Find where the given text appears and provide that cell's center as [X, Y] coordinate. 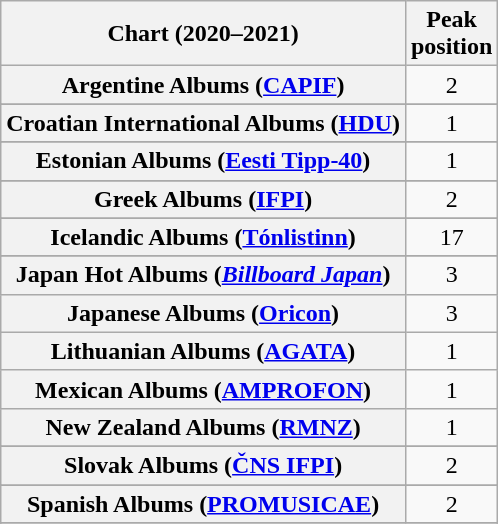
Estonian Albums (Eesti Tipp-40) [204, 161]
Greek Albums (IFPI) [204, 199]
Japanese Albums (Oricon) [204, 313]
Mexican Albums (AMPROFON) [204, 389]
Croatian International Albums (HDU) [204, 123]
New Zealand Albums (RMNZ) [204, 427]
17 [451, 237]
Icelandic Albums (Tónlistinn) [204, 237]
Peakposition [451, 34]
Japan Hot Albums (Billboard Japan) [204, 275]
Spanish Albums (PROMUSICAE) [204, 503]
Argentine Albums (CAPIF) [204, 85]
Chart (2020–2021) [204, 34]
Slovak Albums (ČNS IFPI) [204, 465]
Lithuanian Albums (AGATA) [204, 351]
